Scan for the cell matching the given text and deliver its [x, y] coordinate at center. 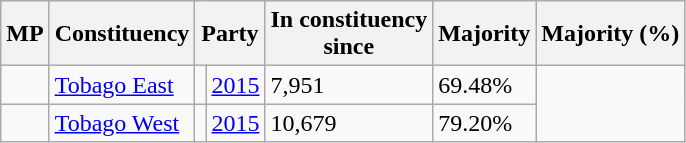
Constituency [122, 34]
Tobago East [122, 85]
7,951 [349, 85]
69.48% [484, 85]
79.20% [484, 123]
MP [25, 34]
10,679 [349, 123]
Majority [484, 34]
Tobago West [122, 123]
Party [230, 34]
In constituencysince [349, 34]
Majority (%) [610, 34]
